Return [x, y] of the center of cell containing provided text 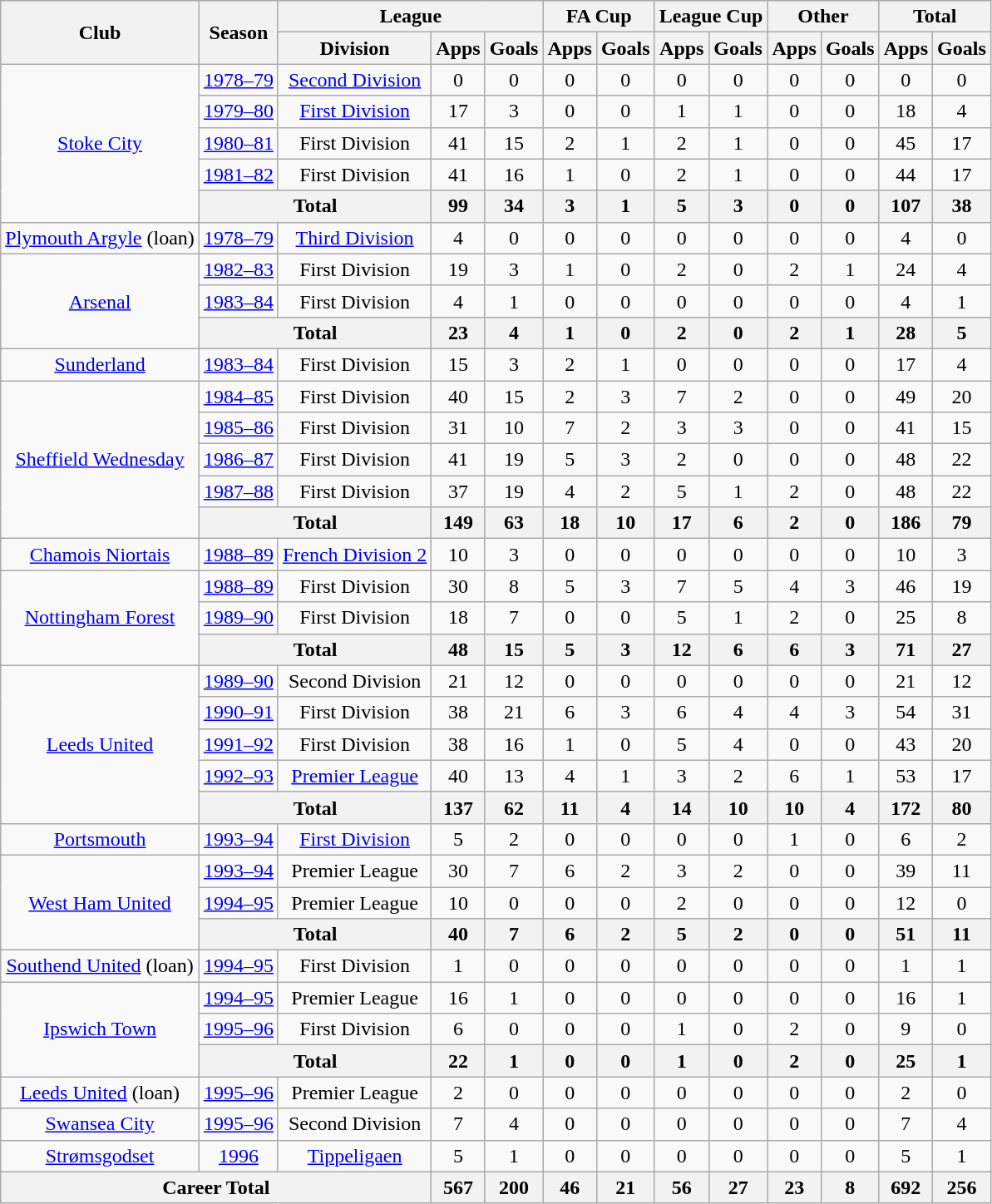
62 [514, 807]
1992–93 [238, 776]
Swansea City [100, 1124]
Plymouth Argyle (loan) [100, 238]
Other [823, 17]
1990–91 [238, 713]
Sunderland [100, 364]
692 [906, 1187]
137 [458, 807]
99 [458, 206]
1979–80 [238, 111]
Club [100, 32]
1984–85 [238, 397]
1996 [238, 1156]
French Division 2 [354, 555]
80 [962, 807]
63 [514, 523]
League [411, 17]
Tippeligaen [354, 1156]
51 [906, 935]
39 [906, 871]
Leeds United (loan) [100, 1093]
49 [906, 397]
Third Division [354, 238]
Season [238, 32]
1986–87 [238, 460]
186 [906, 523]
Strømsgodset [100, 1156]
54 [906, 713]
200 [514, 1187]
FA Cup [599, 17]
1987–88 [238, 491]
1981–82 [238, 175]
45 [906, 143]
Sheffield Wednesday [100, 460]
107 [906, 206]
Chamois Niortais [100, 555]
43 [906, 744]
1980–81 [238, 143]
13 [514, 776]
71 [906, 649]
West Ham United [100, 902]
Arsenal [100, 301]
149 [458, 523]
256 [962, 1187]
Stoke City [100, 143]
172 [906, 807]
1982–83 [238, 269]
37 [458, 491]
34 [514, 206]
League Cup [711, 17]
56 [682, 1187]
28 [906, 333]
Portsmouth [100, 839]
24 [906, 269]
Career Total [216, 1187]
Division [354, 48]
Leeds United [100, 744]
1991–92 [238, 744]
79 [962, 523]
14 [682, 807]
Nottingham Forest [100, 618]
Southend United (loan) [100, 966]
53 [906, 776]
1985–86 [238, 428]
Ipswich Town [100, 1029]
9 [906, 1029]
567 [458, 1187]
44 [906, 175]
